From the cell containing the given text, extract its center point as (X, Y) coordinate. 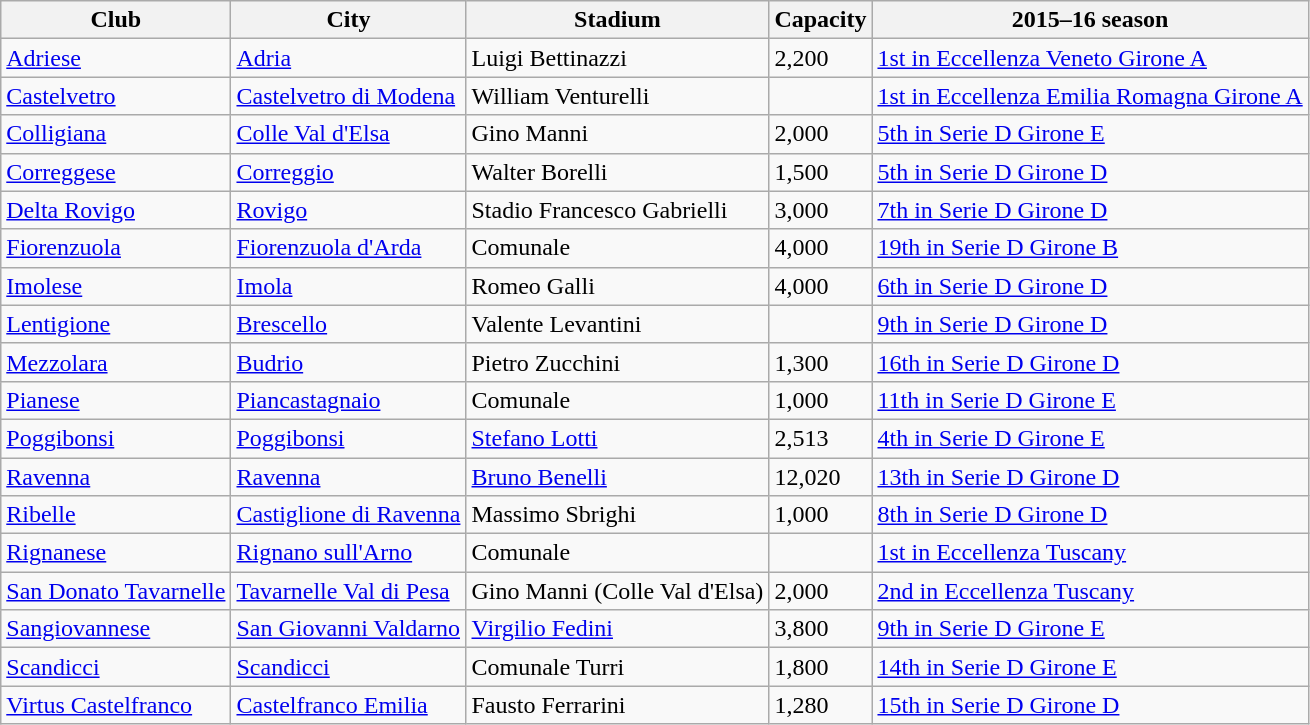
Brescello (348, 324)
Correggese (116, 172)
2,200 (820, 58)
Luigi Bettinazzi (618, 58)
Club (116, 20)
Mezzolara (116, 362)
Rignano sull'Arno (348, 553)
6th in Serie D Girone D (1090, 286)
2nd in Eccellenza Tuscany (1090, 591)
Gino Manni (Colle Val d'Elsa) (618, 591)
William Venturelli (618, 96)
Castelfranco Emilia (348, 705)
Valente Levantini (618, 324)
1st in Eccellenza Emilia Romagna Girone A (1090, 96)
8th in Serie D Girone D (1090, 515)
12,020 (820, 477)
Walter Borelli (618, 172)
Budrio (348, 362)
Fiorenzuola (116, 248)
14th in Serie D Girone E (1090, 667)
Pietro Zucchini (618, 362)
1,280 (820, 705)
1st in Eccellenza Tuscany (1090, 553)
Castelvetro di Modena (348, 96)
15th in Serie D Girone D (1090, 705)
City (348, 20)
3,000 (820, 210)
Castiglione di Ravenna (348, 515)
19th in Serie D Girone B (1090, 248)
Romeo Galli (618, 286)
4th in Serie D Girone E (1090, 438)
5th in Serie D Girone E (1090, 134)
Stadium (618, 20)
Pianese (116, 400)
9th in Serie D Girone D (1090, 324)
Massimo Sbrighi (618, 515)
Stefano Lotti (618, 438)
Colligiana (116, 134)
Imolese (116, 286)
2,513 (820, 438)
Stadio Francesco Gabrielli (618, 210)
Imola (348, 286)
Piancastagnaio (348, 400)
2015–16 season (1090, 20)
1,800 (820, 667)
Capacity (820, 20)
San Donato Tavarnelle (116, 591)
1,500 (820, 172)
Fausto Ferrarini (618, 705)
Sangiovannese (116, 629)
1st in Eccellenza Veneto Girone A (1090, 58)
Bruno Benelli (618, 477)
7th in Serie D Girone D (1090, 210)
9th in Serie D Girone E (1090, 629)
Ribelle (116, 515)
Fiorenzuola d'Arda (348, 248)
Virgilio Fedini (618, 629)
San Giovanni Valdarno (348, 629)
Gino Manni (618, 134)
3,800 (820, 629)
1,300 (820, 362)
Comunale Turri (618, 667)
13th in Serie D Girone D (1090, 477)
Lentigione (116, 324)
5th in Serie D Girone D (1090, 172)
Adriese (116, 58)
Tavarnelle Val di Pesa (348, 591)
Rovigo (348, 210)
Adria (348, 58)
Colle Val d'Elsa (348, 134)
Castelvetro (116, 96)
16th in Serie D Girone D (1090, 362)
11th in Serie D Girone E (1090, 400)
Correggio (348, 172)
Rignanese (116, 553)
Delta Rovigo (116, 210)
Virtus Castelfranco (116, 705)
